Determine the [x, y] coordinate at the center of the cell enclosing the given text.  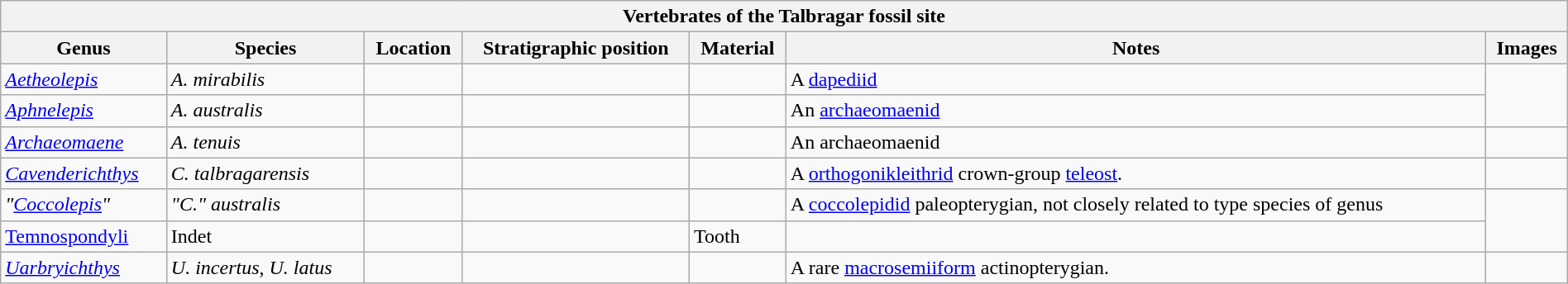
A dapediid [1136, 79]
A. tenuis [265, 142]
"Coccolepis" [84, 205]
Aetheolepis [84, 79]
A rare macrosemiiform actinopterygian. [1136, 267]
Archaeomaene [84, 142]
"C." australis [265, 205]
Genus [84, 48]
Tooth [738, 236]
Cavenderichthys [84, 173]
Images [1527, 48]
Aphnelepis [84, 111]
U. incertus, U. latus [265, 267]
Material [738, 48]
A. australis [265, 111]
C. talbragarensis [265, 173]
Temnospondyli [84, 236]
Stratigraphic position [576, 48]
Vertebrates of the Talbragar fossil site [784, 17]
Notes [1136, 48]
Species [265, 48]
Uarbryichthys [84, 267]
A. mirabilis [265, 79]
A coccolepidid paleopterygian, not closely related to type species of genus [1136, 205]
Location [414, 48]
Indet [265, 236]
A orthogonikleithrid crown-group teleost. [1136, 173]
